Extract the [x, y] coordinate from the center of the cell holding the provided text.  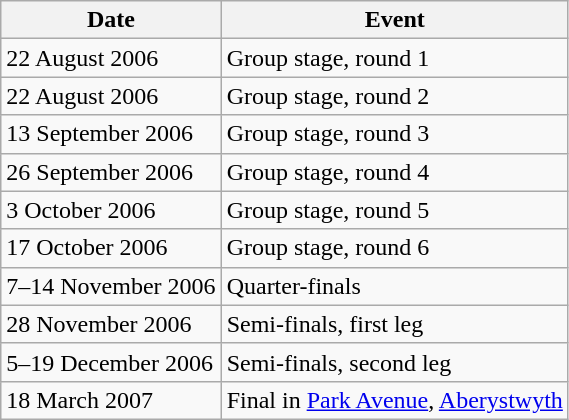
28 November 2006 [111, 324]
18 March 2007 [111, 400]
Group stage, round 5 [394, 210]
Group stage, round 1 [394, 58]
Event [394, 20]
13 September 2006 [111, 134]
Group stage, round 3 [394, 134]
Semi-finals, first leg [394, 324]
Group stage, round 6 [394, 248]
Group stage, round 2 [394, 96]
17 October 2006 [111, 248]
Group stage, round 4 [394, 172]
Semi-finals, second leg [394, 362]
Final in Park Avenue, Aberystwyth [394, 400]
Date [111, 20]
3 October 2006 [111, 210]
26 September 2006 [111, 172]
Quarter-finals [394, 286]
7–14 November 2006 [111, 286]
5–19 December 2006 [111, 362]
